Find where the given text appears and provide that cell's center as [X, Y] coordinate. 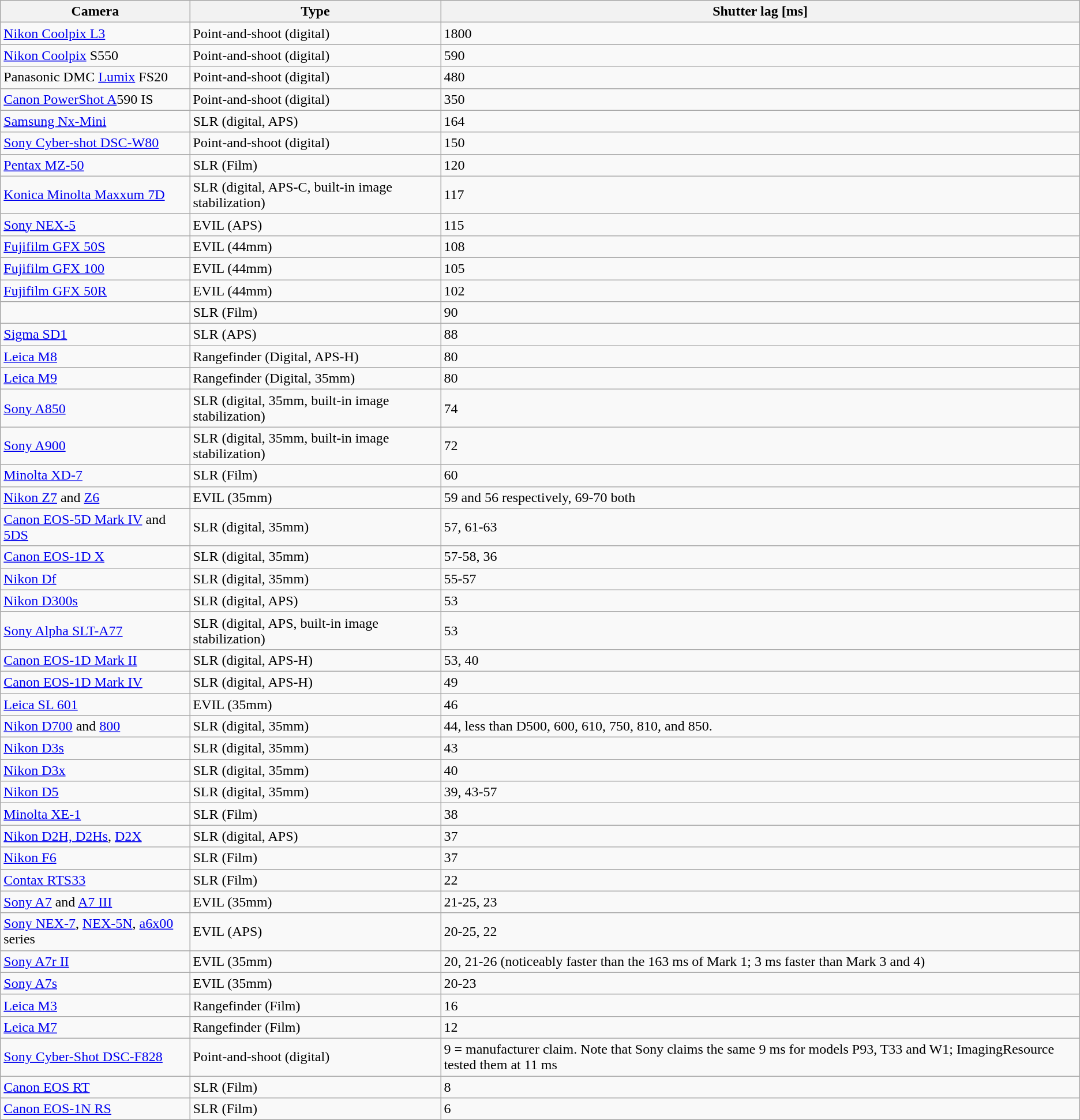
Nikon Coolpix S550 [95, 55]
Nikon D3s [95, 748]
Canon EOS-1D Mark II [95, 660]
Sigma SD1 [95, 335]
350 [760, 99]
Sony Cyber-shot DSC-W80 [95, 143]
Fujifilm GFX 50S [95, 246]
Canon EOS-5D Mark IV and 5DS [95, 527]
102 [760, 290]
6 [760, 1109]
Sony A7r II [95, 961]
Minolta XE-1 [95, 814]
Samsung Nx-Mini [95, 121]
39, 43-57 [760, 792]
108 [760, 246]
Nikon D300s [95, 601]
20, 21-26 (noticeably faster than the 163 ms of Mark 1; 3 ms faster than Mark 3 and 4) [760, 961]
SLR (digital, APS-C, built-in image stabilization) [315, 195]
Nikon D700 and 800 [95, 726]
Nikon F6 [95, 858]
46 [760, 705]
43 [760, 748]
21-25, 23 [760, 902]
SLR (digital, APS, built-in image stabilization) [315, 630]
57-58, 36 [760, 557]
8 [760, 1087]
Fujifilm GFX 50R [95, 290]
Pentax MZ-50 [95, 165]
9 = manufacturer claim. Note that Sony claims the same 9 ms for models P93, T33 and W1; ImagingResource tested them at 11 ms [760, 1057]
Camera [95, 12]
60 [760, 475]
90 [760, 313]
SLR (APS) [315, 335]
Shutter lag [ms] [760, 12]
115 [760, 224]
Leica M9 [95, 379]
105 [760, 268]
Minolta XD-7 [95, 475]
Fujifilm GFX 100 [95, 268]
Leica SL 601 [95, 705]
Sony A7s [95, 983]
57, 61-63 [760, 527]
Nikon D2H, D2Hs, D2X [95, 836]
Canon EOS-1N RS [95, 1109]
Rangefinder (Digital, 35mm) [315, 379]
150 [760, 143]
Type [315, 12]
117 [760, 195]
16 [760, 1005]
49 [760, 682]
Sony A900 [95, 445]
53, 40 [760, 660]
Canon EOS RT [95, 1087]
Sony A7 and A7 III [95, 902]
74 [760, 409]
44, less than D500, 600, 610, 750, 810, and 850. [760, 726]
Nikon Coolpix L3 [95, 33]
Konica Minolta Maxxum 7D [95, 195]
40 [760, 770]
20-25, 22 [760, 931]
Sony Cyber-Shot DSC-F828 [95, 1057]
Sony NEX-7, NEX-5N, a6x00 series [95, 931]
590 [760, 55]
Panasonic DMC Lumix FS20 [95, 77]
Leica M8 [95, 357]
Nikon Df [95, 579]
38 [760, 814]
20-23 [760, 983]
55-57 [760, 579]
Sony NEX-5 [95, 224]
12 [760, 1027]
88 [760, 335]
Rangefinder (Digital, APS-H) [315, 357]
Canon PowerShot A590 IS [95, 99]
Leica M3 [95, 1005]
120 [760, 165]
Canon EOS-1D X [95, 557]
480 [760, 77]
Leica M7 [95, 1027]
Canon EOS-1D Mark IV [95, 682]
164 [760, 121]
72 [760, 445]
Nikon Z7 and Z6 [95, 497]
Sony A850 [95, 409]
Sony Alpha SLT-A77 [95, 630]
Nikon D5 [95, 792]
Contax RTS33 [95, 880]
1800 [760, 33]
59 and 56 respectively, 69-70 both [760, 497]
Nikon D3x [95, 770]
22 [760, 880]
